From the cell containing the given text, extract its center point as [x, y] coordinate. 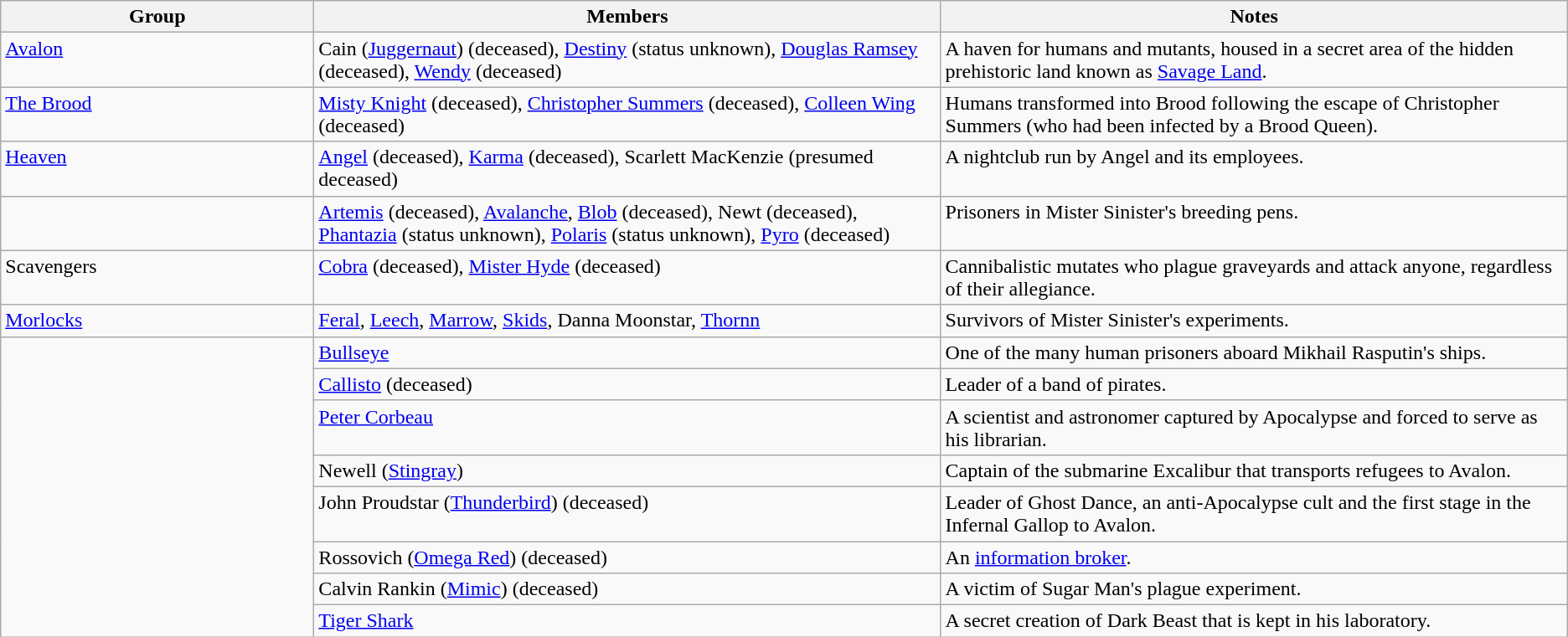
A scientist and astronomer captured by Apocalypse and forced to serve as his librarian. [1254, 427]
Misty Knight (deceased), Christopher Summers (deceased), Colleen Wing (deceased) [627, 114]
Survivors of Mister Sinister's experiments. [1254, 321]
Calvin Rankin (Mimic) (deceased) [627, 589]
Angel (deceased), Karma (deceased), Scarlett MacKenzie (presumed deceased) [627, 169]
Artemis (deceased), Avalanche, Blob (deceased), Newt (deceased), Phantazia (status unknown), Polaris (status unknown), Pyro (deceased) [627, 223]
A haven for humans and mutants, housed in a secret area of the hidden prehistoric land known as Savage Land. [1254, 60]
Members [627, 17]
Tiger Shark [627, 621]
Leader of Ghost Dance, an anti-Apocalypse cult and the first stage in the Infernal Gallop to Avalon. [1254, 514]
Callisto (deceased) [627, 384]
Rossovich (Omega Red) (deceased) [627, 557]
A nightclub run by Angel and its employees. [1254, 169]
Cannibalistic mutates who plague graveyards and attack anyone, regardless of their allegiance. [1254, 278]
Bullseye [627, 352]
The Brood [157, 114]
Scavengers [157, 278]
Notes [1254, 17]
Prisoners in Mister Sinister's breeding pens. [1254, 223]
Leader of a band of pirates. [1254, 384]
John Proudstar (Thunderbird) (deceased) [627, 514]
Captain of the submarine Excalibur that transports refugees to Avalon. [1254, 470]
Cobra (deceased), Mister Hyde (deceased) [627, 278]
Morlocks [157, 321]
Feral, Leech, Marrow, Skids, Danna Moonstar, Thornn [627, 321]
Humans transformed into Brood following the escape of Christopher Summers (who had been infected by a Brood Queen). [1254, 114]
A secret creation of Dark Beast that is kept in his laboratory. [1254, 621]
Avalon [157, 60]
Cain (Juggernaut) (deceased), Destiny (status unknown), Douglas Ramsey (deceased), Wendy (deceased) [627, 60]
Peter Corbeau [627, 427]
Heaven [157, 169]
A victim of Sugar Man's plague experiment. [1254, 589]
An information broker. [1254, 557]
One of the many human prisoners aboard Mikhail Rasputin's ships. [1254, 352]
Group [157, 17]
Newell (Stingray) [627, 470]
